Identify which cell holds the provided text, then report its (X, Y) central coordinate. 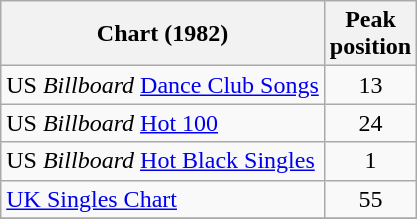
1 (370, 161)
13 (370, 85)
UK Singles Chart (163, 199)
US Billboard Dance Club Songs (163, 85)
24 (370, 123)
Peakposition (370, 34)
55 (370, 199)
US Billboard Hot Black Singles (163, 161)
US Billboard Hot 100 (163, 123)
Chart (1982) (163, 34)
